Return (X, Y) of the center of cell containing provided text 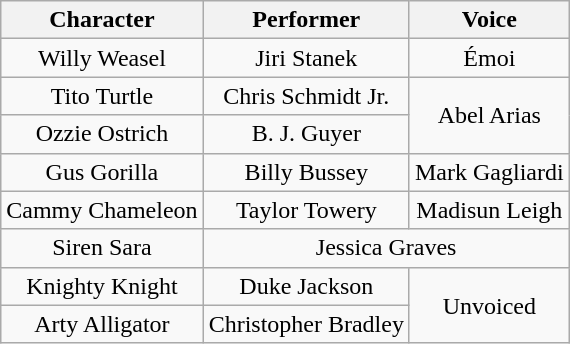
Abel Arias (489, 115)
Madisun Leigh (489, 210)
Gus Gorilla (102, 172)
Siren Sara (102, 248)
Knighty Knight (102, 286)
Performer (306, 20)
Character (102, 20)
Mark Gagliardi (489, 172)
Christopher Bradley (306, 324)
Jessica Graves (386, 248)
Émoi (489, 58)
Jiri Stanek (306, 58)
Duke Jackson (306, 286)
Taylor Towery (306, 210)
Willy Weasel (102, 58)
Unvoiced (489, 305)
Chris Schmidt Jr. (306, 96)
Voice (489, 20)
Ozzie Ostrich (102, 134)
Tito Turtle (102, 96)
Arty Alligator (102, 324)
B. J. Guyer (306, 134)
Billy Bussey (306, 172)
Cammy Chameleon (102, 210)
